Capture the cell that displays the provided text and extract its (X, Y) central coordinate. 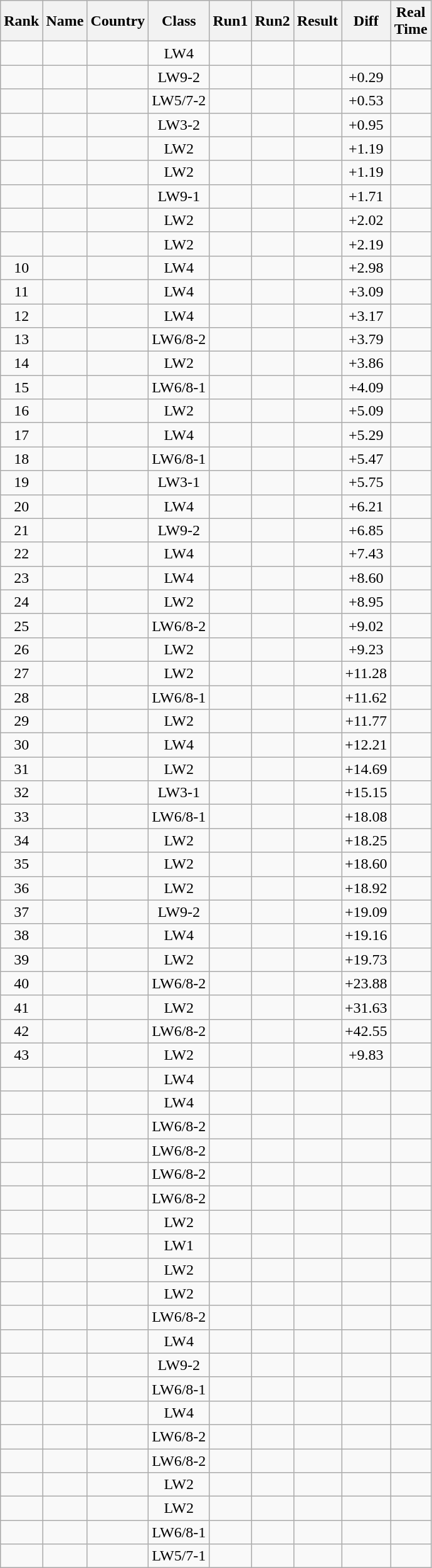
Rank (21, 21)
RealTime (411, 21)
11 (21, 291)
+23.88 (366, 983)
+2.98 (366, 268)
+5.47 (366, 459)
+5.09 (366, 411)
42 (21, 1031)
+18.60 (366, 864)
39 (21, 959)
+0.29 (366, 77)
+18.08 (366, 817)
+9.83 (366, 1055)
10 (21, 268)
+6.85 (366, 530)
21 (21, 530)
34 (21, 840)
16 (21, 411)
24 (21, 602)
35 (21, 864)
+2.19 (366, 244)
LW1 (179, 1246)
27 (21, 673)
29 (21, 721)
13 (21, 340)
+14.69 (366, 769)
32 (21, 793)
+6.21 (366, 506)
+18.25 (366, 840)
Diff (366, 21)
18 (21, 459)
41 (21, 1007)
+3.86 (366, 363)
LW5/7-2 (179, 101)
+0.53 (366, 101)
19 (21, 483)
+5.75 (366, 483)
Run1 (231, 21)
30 (21, 745)
+3.17 (366, 315)
38 (21, 936)
+5.29 (366, 435)
+8.60 (366, 578)
37 (21, 912)
+9.23 (366, 649)
23 (21, 578)
+19.73 (366, 959)
Country (118, 21)
+19.16 (366, 936)
43 (21, 1055)
20 (21, 506)
+11.77 (366, 721)
Class (179, 21)
22 (21, 554)
40 (21, 983)
LW3-2 (179, 125)
+3.09 (366, 291)
+15.15 (366, 793)
+7.43 (366, 554)
26 (21, 649)
15 (21, 387)
+4.09 (366, 387)
Result (317, 21)
+42.55 (366, 1031)
36 (21, 888)
+11.28 (366, 673)
12 (21, 315)
28 (21, 698)
+11.62 (366, 698)
Run2 (272, 21)
31 (21, 769)
+1.71 (366, 196)
+3.79 (366, 340)
+0.95 (366, 125)
25 (21, 625)
17 (21, 435)
+2.02 (366, 220)
14 (21, 363)
+9.02 (366, 625)
+18.92 (366, 888)
+8.95 (366, 602)
LW5/7-1 (179, 1556)
+12.21 (366, 745)
Name (65, 21)
+31.63 (366, 1007)
LW9-1 (179, 196)
33 (21, 817)
+19.09 (366, 912)
